For the text-containing cell, return its midpoint in [X, Y] coordinate format. 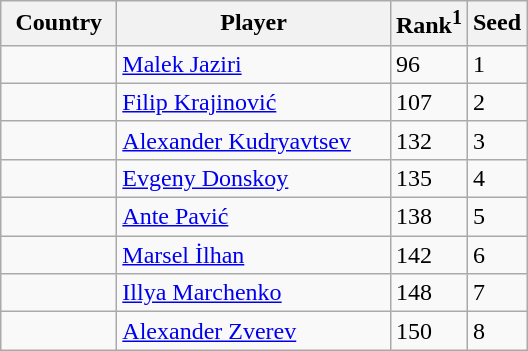
4 [496, 178]
1 [496, 64]
132 [428, 140]
Rank1 [428, 24]
6 [496, 255]
135 [428, 178]
148 [428, 293]
Alexander Kudryavtsev [254, 140]
Alexander Zverev [254, 331]
5 [496, 217]
Filip Krajinović [254, 102]
138 [428, 217]
Country [59, 24]
3 [496, 140]
Ante Pavić [254, 217]
2 [496, 102]
Illya Marchenko [254, 293]
Seed [496, 24]
Marsel İlhan [254, 255]
142 [428, 255]
107 [428, 102]
7 [496, 293]
150 [428, 331]
Player [254, 24]
Malek Jaziri [254, 64]
8 [496, 331]
96 [428, 64]
Evgeny Donskoy [254, 178]
